Scan for the cell matching the given text and deliver its (x, y) coordinate at center. 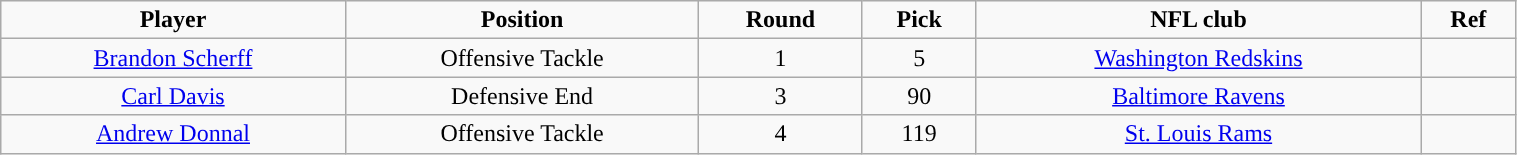
1 (780, 58)
Carl Davis (174, 96)
NFL club (1198, 20)
Baltimore Ravens (1198, 96)
90 (919, 96)
Brandon Scherff (174, 58)
Round (780, 20)
3 (780, 96)
St. Louis Rams (1198, 134)
Ref (1468, 20)
Pick (919, 20)
5 (919, 58)
119 (919, 134)
Player (174, 20)
Position (522, 20)
Washington Redskins (1198, 58)
Defensive End (522, 96)
Andrew Donnal (174, 134)
4 (780, 134)
